Detect which cell encompasses the target text, then output its (x, y) center coordinate. 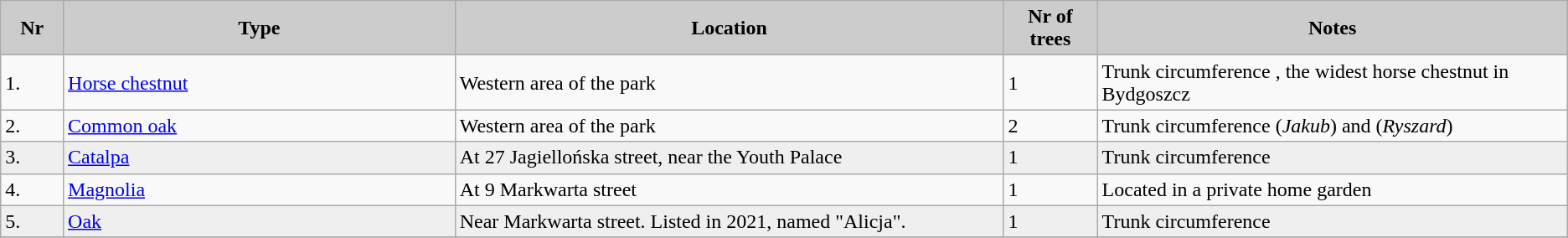
4. (32, 189)
Nr of trees (1050, 28)
Located in a private home garden (1332, 189)
Horse chestnut (260, 82)
3. (32, 158)
At 27 Jagiellońska street, near the Youth Palace (729, 158)
5. (32, 221)
Nr (32, 28)
2. (32, 126)
Notes (1332, 28)
Common oak (260, 126)
Catalpa (260, 158)
At 9 Markwarta street (729, 189)
Near Markwarta street. Listed in 2021, named "Alicja". (729, 221)
1. (32, 82)
Location (729, 28)
Trunk circumference (Jakub) and (Ryszard) (1332, 126)
Trunk circumference , the widest horse chestnut in Bydgoszcz (1332, 82)
2 (1050, 126)
Magnolia (260, 189)
Type (260, 28)
Oak (260, 221)
